Locate the cell with the specified text and output its (x, y) center coordinate. 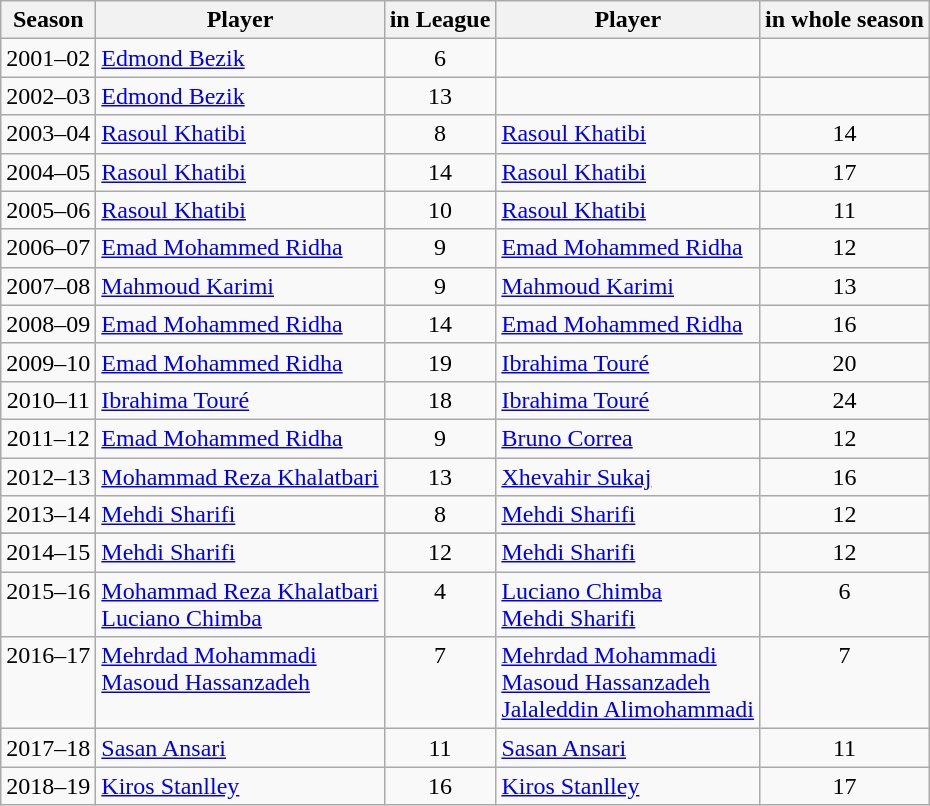
2014–15 (48, 553)
2009–10 (48, 362)
10 (440, 210)
Mehrdad Mohammadi Masoud Hassanzadeh Jalaleddin Alimohammadi (628, 683)
2016–17 (48, 683)
20 (845, 362)
2007–08 (48, 286)
18 (440, 400)
2006–07 (48, 248)
in League (440, 20)
2012–13 (48, 477)
2017–18 (48, 748)
2015–16 (48, 604)
2004–05 (48, 172)
2002–03 (48, 96)
Xhevahir Sukaj (628, 477)
Season (48, 20)
4 (440, 604)
Bruno Correa (628, 438)
2011–12 (48, 438)
Mohammad Reza Khalatbari Luciano Chimba (240, 604)
Mohammad Reza Khalatbari (240, 477)
2008–09 (48, 324)
Mehrdad Mohammadi Masoud Hassanzadeh (240, 683)
2005–06 (48, 210)
2013–14 (48, 515)
2018–19 (48, 786)
24 (845, 400)
2003–04 (48, 134)
2010–11 (48, 400)
Luciano Chimba Mehdi Sharifi (628, 604)
in whole season (845, 20)
2001–02 (48, 58)
19 (440, 362)
